Extract the [x, y] coordinate from the center of the cell holding the provided text.  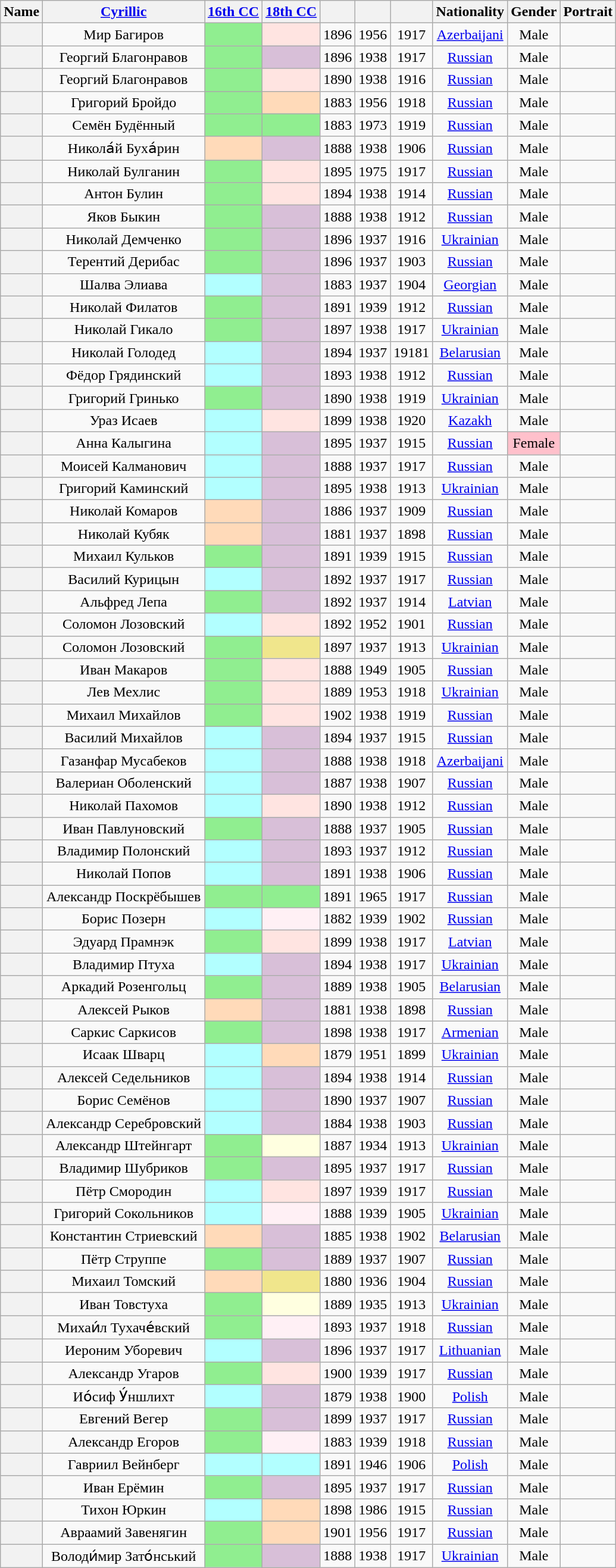
Georgian [470, 285]
Альфред Лепа [124, 602]
Михаи́л Тухаче́вский [124, 1328]
Никола́й Буха́рин [124, 148]
1909 [412, 511]
1965 [373, 897]
Ураз Исаев [124, 420]
Александр Егоров [124, 1442]
1882 [338, 919]
Тихон Юркин [124, 1510]
Василий Михайлов [124, 738]
Николай Пахомов [124, 805]
Николай Кубяк [124, 534]
18th CC [292, 12]
Григорий Бройдо [124, 102]
Шалва Элиава [124, 285]
Владимир Полонский [124, 851]
Терентий Дерибас [124, 262]
Nationality [470, 12]
Исаак Шварц [124, 1055]
Александр Серебровский [124, 1123]
Михаил Томский [124, 1282]
Kazakh [470, 420]
Гавриил Вейнберг [124, 1464]
1952 [373, 624]
Иван Ерёмин [124, 1487]
1884 [338, 1123]
Константин Стриевский [124, 1236]
1949 [373, 670]
Portrait [588, 12]
Александр Штейнгарт [124, 1145]
Gender [534, 12]
Ио́сиф У́ншлихт [124, 1397]
Моисей Калманович [124, 466]
Иван Товстуха [124, 1304]
Алексей Рыков [124, 1010]
Иван Павлуновский [124, 828]
Владимир Птуха [124, 964]
Григорий Гринько [124, 398]
Armenian [470, 1032]
Cyrillic [124, 12]
19181 [412, 352]
1975 [373, 171]
Валериан Оболенский [124, 783]
Михаил Кульков [124, 557]
Василий Курицын [124, 579]
1880 [338, 1282]
Григорий Каминский [124, 489]
1953 [373, 692]
Евгений Вегер [124, 1419]
1935 [373, 1304]
Николай Филатов [124, 307]
Анна Калыгина [124, 443]
Эдуард Прамнэк [124, 942]
Name [21, 12]
Пётр Смородин [124, 1191]
1973 [373, 125]
Мир Багиров [124, 35]
Female [534, 443]
Газанфар Мусабеков [124, 760]
1936 [373, 1282]
Яков Быкин [124, 217]
Лев Мехлис [124, 692]
Николай Булганин [124, 171]
Михаил Михайлов [124, 715]
Антон Булин [124, 194]
Володи́мир Зато́нський [124, 1556]
Иероним Уборевич [124, 1350]
Николай Демченко [124, 239]
Фёдор Грядинский [124, 375]
Григорий Сокольников [124, 1214]
1986 [373, 1510]
Саркис Саркисов [124, 1032]
Николай Комаров [124, 511]
Александр Поскрёбышев [124, 897]
Авраамий Завенягин [124, 1532]
1951 [373, 1055]
1885 [338, 1236]
Николай Гикало [124, 330]
Иван Макаров [124, 670]
Николай Голодед [124, 352]
1946 [373, 1464]
Lithuanian [470, 1350]
16th CC [233, 12]
Борис Позерн [124, 919]
1886 [338, 511]
Борис Семёнов [124, 1100]
Николай Попов [124, 874]
Алексей Седельников [124, 1077]
Семён Будённый [124, 125]
Пётр Струппе [124, 1259]
1920 [412, 420]
Аркадий Розенгольц [124, 987]
Александр Угаров [124, 1373]
Владимир Шубриков [124, 1168]
1934 [373, 1145]
